Pinpoint the cell where the given text exists, returning its (x, y) midpoint coordinate. 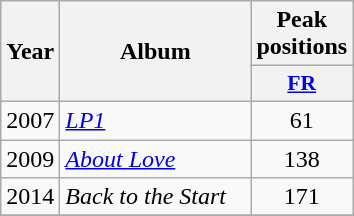
2007 (30, 120)
Year (30, 52)
Peak positions (302, 34)
138 (302, 159)
About Love (156, 159)
2014 (30, 197)
Back to the Start (156, 197)
FR (302, 84)
171 (302, 197)
LP1 (156, 120)
61 (302, 120)
2009 (30, 159)
Album (156, 52)
